Locate the cell with the specified text and output its (x, y) center coordinate. 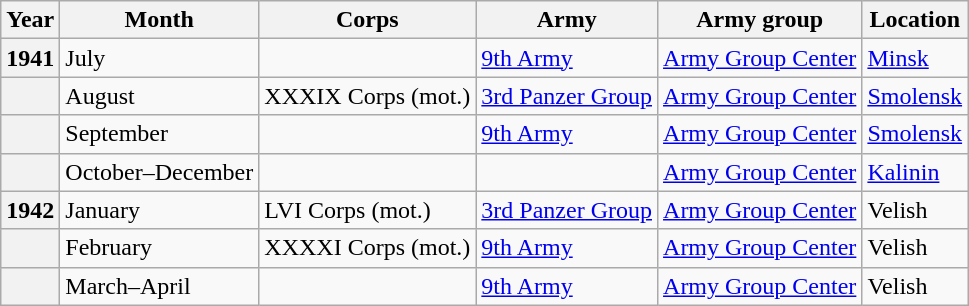
October–December (160, 172)
January (160, 210)
1941 (30, 58)
Month (160, 20)
Kalinin (915, 172)
Year (30, 20)
February (160, 248)
Location (915, 20)
September (160, 134)
XXXIX Corps (mot.) (368, 96)
LVI Corps (mot.) (368, 210)
Army group (760, 20)
XXXXI Corps (mot.) (368, 248)
Minsk (915, 58)
Army (567, 20)
March–April (160, 286)
July (160, 58)
Corps (368, 20)
1942 (30, 210)
August (160, 96)
